Output the (X, Y) coordinate of the center of the cell containing the given text.  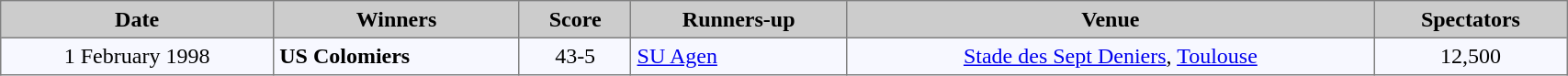
US Colomiers (396, 56)
1 February 1998 (138, 56)
Venue (1111, 19)
Runners-up (739, 19)
12,500 (1470, 56)
Winners (396, 19)
Spectators (1470, 19)
Stade des Sept Deniers, Toulouse (1111, 56)
SU Agen (739, 56)
43-5 (575, 56)
Date (138, 19)
Score (575, 19)
